Detect which cell encompasses the target text, then output its [x, y] center coordinate. 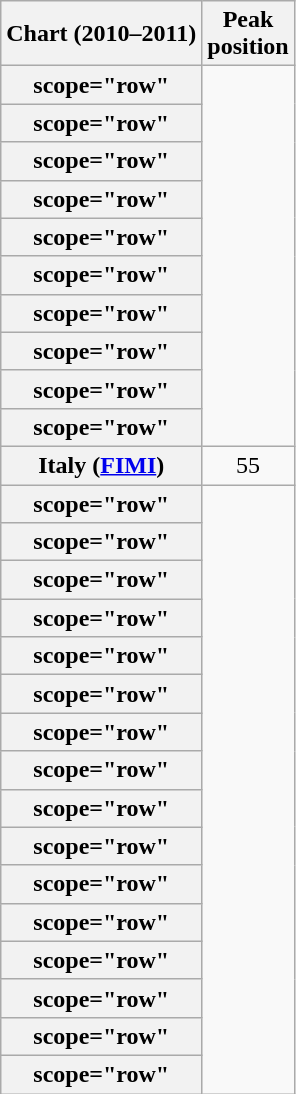
55 [248, 465]
Peakposition [248, 34]
Chart (2010–2011) [102, 34]
Italy (FIMI) [102, 465]
